For the text-containing cell, return its midpoint in (x, y) coordinate format. 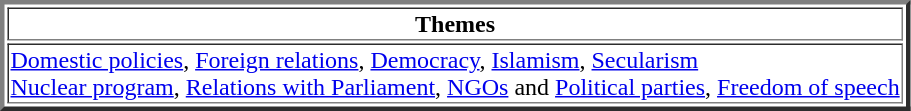
Themes (456, 24)
